Search for the cell housing the specified text and yield its [x, y] center coordinate. 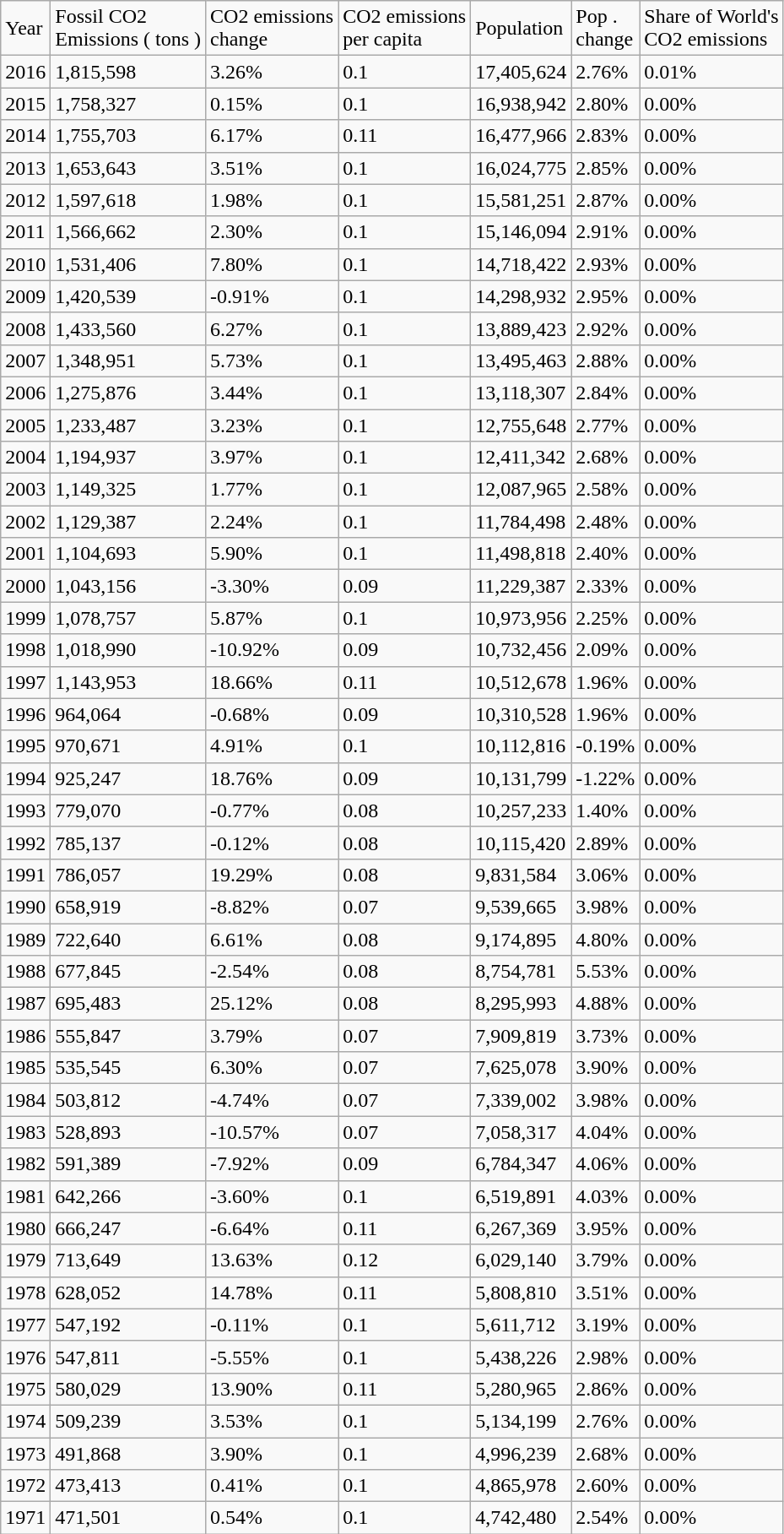
471,501 [128, 1518]
1,758,327 [128, 104]
695,483 [128, 1004]
1971 [25, 1518]
4,865,978 [522, 1486]
3.44% [272, 393]
6,519,891 [522, 1196]
2010 [25, 264]
2011 [25, 232]
3.06% [606, 875]
2007 [25, 360]
1980 [25, 1228]
2.77% [606, 425]
2003 [25, 490]
-0.11% [272, 1325]
-0.77% [272, 810]
4.06% [606, 1164]
-1.22% [606, 778]
13.90% [272, 1389]
5,611,712 [522, 1325]
1,129,387 [128, 522]
1991 [25, 875]
1973 [25, 1453]
1989 [25, 940]
2.84% [606, 393]
10,512,678 [522, 682]
5.90% [272, 554]
1,233,487 [128, 425]
-4.74% [272, 1100]
1983 [25, 1132]
12,087,965 [522, 490]
473,413 [128, 1486]
2.58% [606, 490]
1,433,560 [128, 328]
7,909,819 [522, 1036]
1977 [25, 1325]
13,495,463 [522, 360]
2.88% [606, 360]
Pop .change [606, 29]
1999 [25, 618]
7,625,078 [522, 1068]
964,064 [128, 714]
9,539,665 [522, 907]
18.66% [272, 682]
2.33% [606, 586]
-0.19% [606, 746]
2.80% [606, 104]
580,029 [128, 1389]
1988 [25, 972]
5.87% [272, 618]
547,811 [128, 1357]
5.53% [606, 972]
591,389 [128, 1164]
785,137 [128, 843]
5,808,810 [522, 1293]
4.04% [606, 1132]
2005 [25, 425]
11,229,387 [522, 586]
Share of World'sCO2 emissions [711, 29]
1,566,662 [128, 232]
4.80% [606, 940]
1985 [25, 1068]
6,029,140 [522, 1260]
1997 [25, 682]
1,104,693 [128, 554]
-5.55% [272, 1357]
7,058,317 [522, 1132]
3.23% [272, 425]
2006 [25, 393]
3.19% [606, 1325]
2.40% [606, 554]
2.85% [606, 168]
1,149,325 [128, 490]
1,597,618 [128, 200]
503,812 [128, 1100]
10,732,456 [522, 650]
6.27% [272, 328]
1.98% [272, 200]
9,174,895 [522, 940]
1986 [25, 1036]
1,531,406 [128, 264]
2000 [25, 586]
970,671 [128, 746]
1981 [25, 1196]
6.17% [272, 136]
628,052 [128, 1293]
0.54% [272, 1518]
4,996,239 [522, 1453]
5,438,226 [522, 1357]
2.83% [606, 136]
2.30% [272, 232]
17,405,624 [522, 72]
666,247 [128, 1228]
11,784,498 [522, 522]
6,267,369 [522, 1228]
2.09% [606, 650]
1,653,643 [128, 168]
1992 [25, 843]
555,847 [128, 1036]
12,755,648 [522, 425]
1984 [25, 1100]
-10.57% [272, 1132]
2.54% [606, 1518]
15,146,094 [522, 232]
2014 [25, 136]
-6.64% [272, 1228]
2004 [25, 458]
Fossil CO2Emissions ( tons ) [128, 29]
1,043,156 [128, 586]
3.73% [606, 1036]
3.95% [606, 1228]
7.80% [272, 264]
1,348,951 [128, 360]
16,477,966 [522, 136]
1,275,876 [128, 393]
1,755,703 [128, 136]
2012 [25, 200]
19.29% [272, 875]
4.03% [606, 1196]
16,938,942 [522, 104]
642,266 [128, 1196]
1,078,757 [128, 618]
8,754,781 [522, 972]
1975 [25, 1389]
786,057 [128, 875]
1972 [25, 1486]
2.48% [606, 522]
1987 [25, 1004]
14.78% [272, 1293]
2.95% [606, 296]
8,295,993 [522, 1004]
2016 [25, 72]
2.92% [606, 328]
2013 [25, 168]
18.76% [272, 778]
-0.91% [272, 296]
1,143,953 [128, 682]
2002 [25, 522]
2.60% [606, 1486]
0.15% [272, 104]
2008 [25, 328]
1993 [25, 810]
5,280,965 [522, 1389]
658,919 [128, 907]
-0.68% [272, 714]
1996 [25, 714]
1,815,598 [128, 72]
0.41% [272, 1486]
0.12 [405, 1260]
12,411,342 [522, 458]
10,112,816 [522, 746]
4,742,480 [522, 1518]
509,239 [128, 1421]
2.25% [606, 618]
2.86% [606, 1389]
10,310,528 [522, 714]
1,194,937 [128, 458]
677,845 [128, 972]
3.26% [272, 72]
-3.60% [272, 1196]
2.93% [606, 264]
4.91% [272, 746]
13,118,307 [522, 393]
11,498,818 [522, 554]
713,649 [128, 1260]
6.30% [272, 1068]
15,581,251 [522, 200]
2015 [25, 104]
1974 [25, 1421]
528,893 [128, 1132]
13.63% [272, 1260]
2.89% [606, 843]
-10.92% [272, 650]
1,018,990 [128, 650]
1.77% [272, 490]
-8.82% [272, 907]
16,024,775 [522, 168]
1994 [25, 778]
2.87% [606, 200]
-3.30% [272, 586]
1.40% [606, 810]
779,070 [128, 810]
1976 [25, 1357]
Year [25, 29]
0.01% [711, 72]
-7.92% [272, 1164]
491,868 [128, 1453]
6.61% [272, 940]
CO2 emissionsper capita [405, 29]
1995 [25, 746]
547,192 [128, 1325]
-0.12% [272, 843]
10,115,420 [522, 843]
9,831,584 [522, 875]
4.88% [606, 1004]
7,339,002 [522, 1100]
14,718,422 [522, 264]
10,131,799 [522, 778]
25.12% [272, 1004]
1978 [25, 1293]
2.24% [272, 522]
CO2 emissionschange [272, 29]
13,889,423 [522, 328]
1979 [25, 1260]
1998 [25, 650]
2009 [25, 296]
14,298,932 [522, 296]
10,973,956 [522, 618]
3.97% [272, 458]
2001 [25, 554]
535,545 [128, 1068]
6,784,347 [522, 1164]
925,247 [128, 778]
5,134,199 [522, 1421]
1,420,539 [128, 296]
2.91% [606, 232]
5.73% [272, 360]
3.53% [272, 1421]
2.98% [606, 1357]
Population [522, 29]
-2.54% [272, 972]
10,257,233 [522, 810]
1982 [25, 1164]
1990 [25, 907]
722,640 [128, 940]
